Return the [x, y] coordinate for the center point of the cell that contains the specified text.  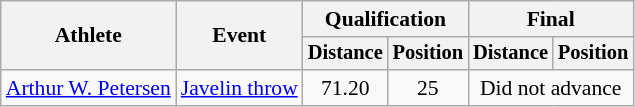
Arthur W. Petersen [88, 88]
Did not advance [550, 88]
25 [428, 88]
Qualification [386, 19]
Athlete [88, 36]
Final [550, 19]
Javelin throw [240, 88]
Event [240, 36]
71.20 [346, 88]
